Output the (x, y) coordinate of the center of the cell containing the given text.  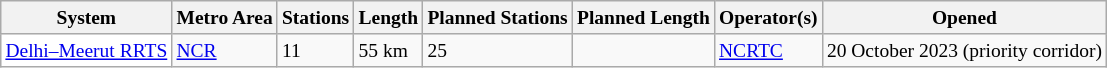
System (86, 18)
Metro Area (224, 18)
Opened (964, 18)
Planned Stations (498, 18)
55 km (388, 50)
Stations (315, 18)
11 (315, 50)
Planned Length (643, 18)
Operator(s) (768, 18)
20 October 2023 (priority corridor) (964, 50)
Length (388, 18)
NCR (224, 50)
Delhi–Meerut RRTS (86, 50)
NCRTC (768, 50)
25 (498, 50)
